For the text-containing cell, return its midpoint in [X, Y] coordinate format. 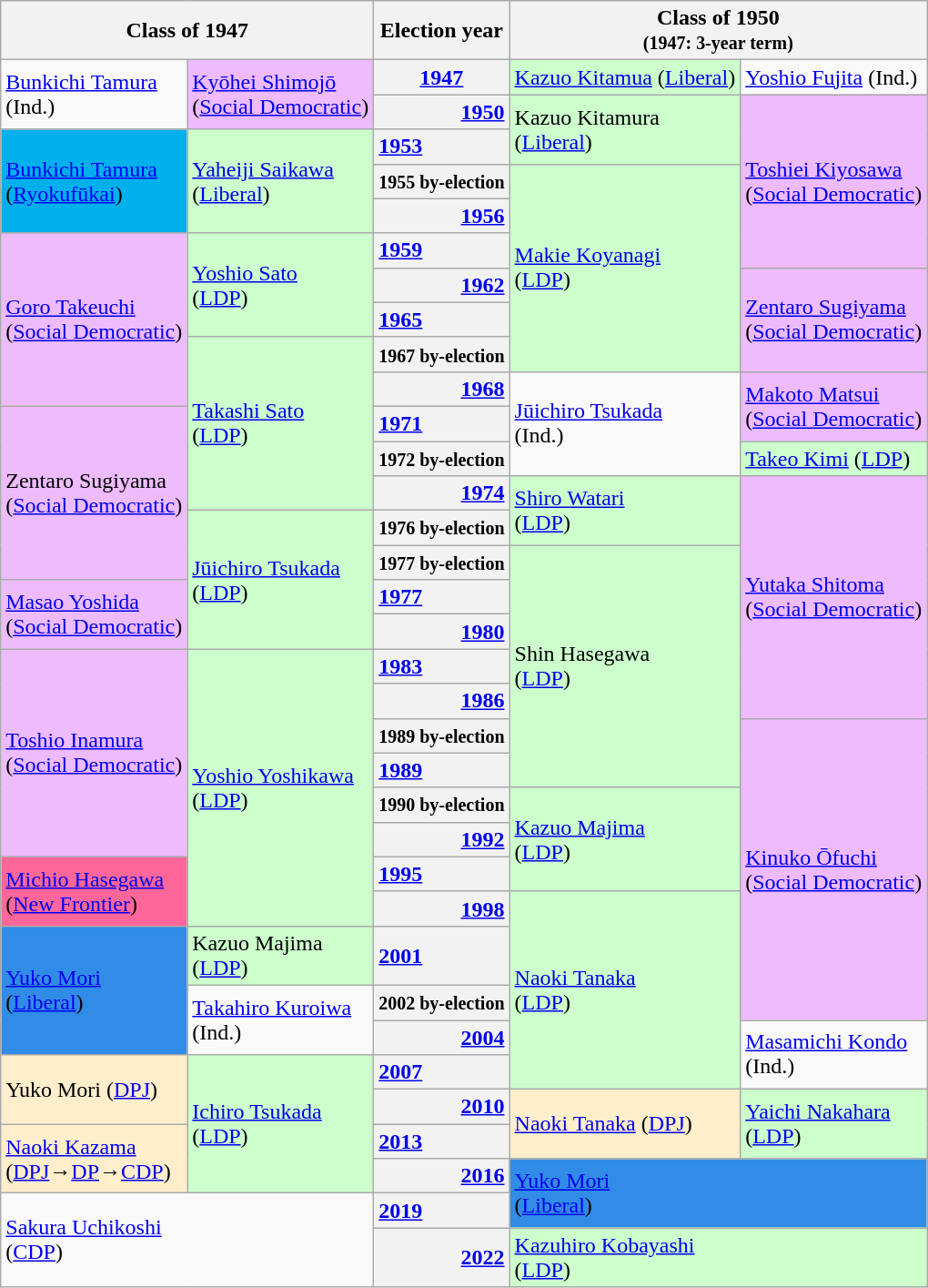
1947 [442, 77]
1956 [442, 216]
1955 by-election [442, 181]
Yaichi Nakahara(LDP) [833, 1124]
Masao Yoshida(Social Democratic) [95, 614]
1972 by-election [442, 458]
Kinuko Ōfuchi(Social Democratic) [833, 869]
1977 by-election [442, 563]
2016 [442, 1176]
Jūichiro Tsukada(Ind.) [625, 423]
2019 [442, 1211]
Takahiro Kuroiwa(Ind.) [280, 1019]
Kazuo Kitamura(Liberal) [625, 129]
Goro Takeuchi(Social Democratic) [95, 319]
2002 by-election [442, 1002]
2007 [442, 1072]
Takeo Kimi (LDP) [833, 458]
Yoshio Yoshikawa(LDP) [280, 787]
2001 [442, 956]
Jūichiro Tsukada(LDP) [280, 580]
1965 [442, 319]
2010 [442, 1107]
Ichiro Tsukada(LDP) [280, 1124]
Michio Hasegawa(New Frontier) [95, 891]
Takashi Sato(LDP) [280, 423]
1971 [442, 423]
Yoshio Sato(LDP) [280, 285]
Shin Hasegawa(LDP) [625, 666]
1977 [442, 597]
1998 [442, 908]
Class of 1950(1947: 3-year term) [719, 31]
1980 [442, 632]
1995 [442, 874]
1953 [442, 147]
1950 [442, 112]
1962 [442, 285]
2022 [442, 1258]
Kazuhiro Kobayashi(LDP) [719, 1258]
Yutaka Shitoma(Social Democratic) [833, 597]
Makie Koyanagi(LDP) [625, 268]
Yaheiji Saikawa(Liberal) [280, 181]
1967 by-election [442, 354]
Masamichi Kondo(Ind.) [833, 1054]
Bunkichi Tamura(Ryokufūkai) [95, 181]
2013 [442, 1141]
Makoto Matsui(Social Democratic) [833, 406]
Naoki Tanaka(LDP) [625, 990]
Class of 1947 [187, 31]
1992 [442, 839]
1983 [442, 666]
1989 by-election [442, 735]
1990 by-election [442, 805]
Toshio Inamura(Social Democratic) [95, 753]
Shiro Watari(LDP) [625, 511]
1974 [442, 493]
2004 [442, 1037]
Election year [442, 31]
Naoki Tanaka (DPJ) [625, 1124]
Kyōhei Shimojō(Social Democratic) [280, 95]
1968 [442, 389]
Bunkichi Tamura(Ind.) [95, 95]
Yoshio Fujita (Ind.) [833, 77]
1986 [442, 701]
1976 by-election [442, 528]
Kazuo Kitamua (Liberal) [625, 77]
Toshiei Kiyosawa(Social Democratic) [833, 181]
Sakura Uchikoshi(CDP) [187, 1240]
Naoki Kazama(DPJ→DP→CDP) [95, 1159]
Yuko Mori (DPJ) [95, 1090]
1959 [442, 250]
1989 [442, 770]
